Search for the cell housing the specified text and yield its [x, y] center coordinate. 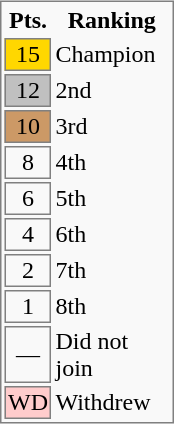
— [28, 356]
6 [28, 200]
Did not join [112, 356]
5th [112, 200]
Pts. [28, 21]
12 [28, 92]
4 [28, 236]
Ranking [112, 21]
1 [28, 308]
6th [112, 236]
8 [28, 164]
8th [112, 308]
Champion [112, 56]
Withdrew [112, 404]
WD [28, 404]
4th [112, 164]
3rd [112, 128]
2 [28, 272]
7th [112, 272]
2nd [112, 92]
10 [28, 128]
15 [28, 56]
